Return the (X, Y) coordinate for the center point of the cell that contains the specified text.  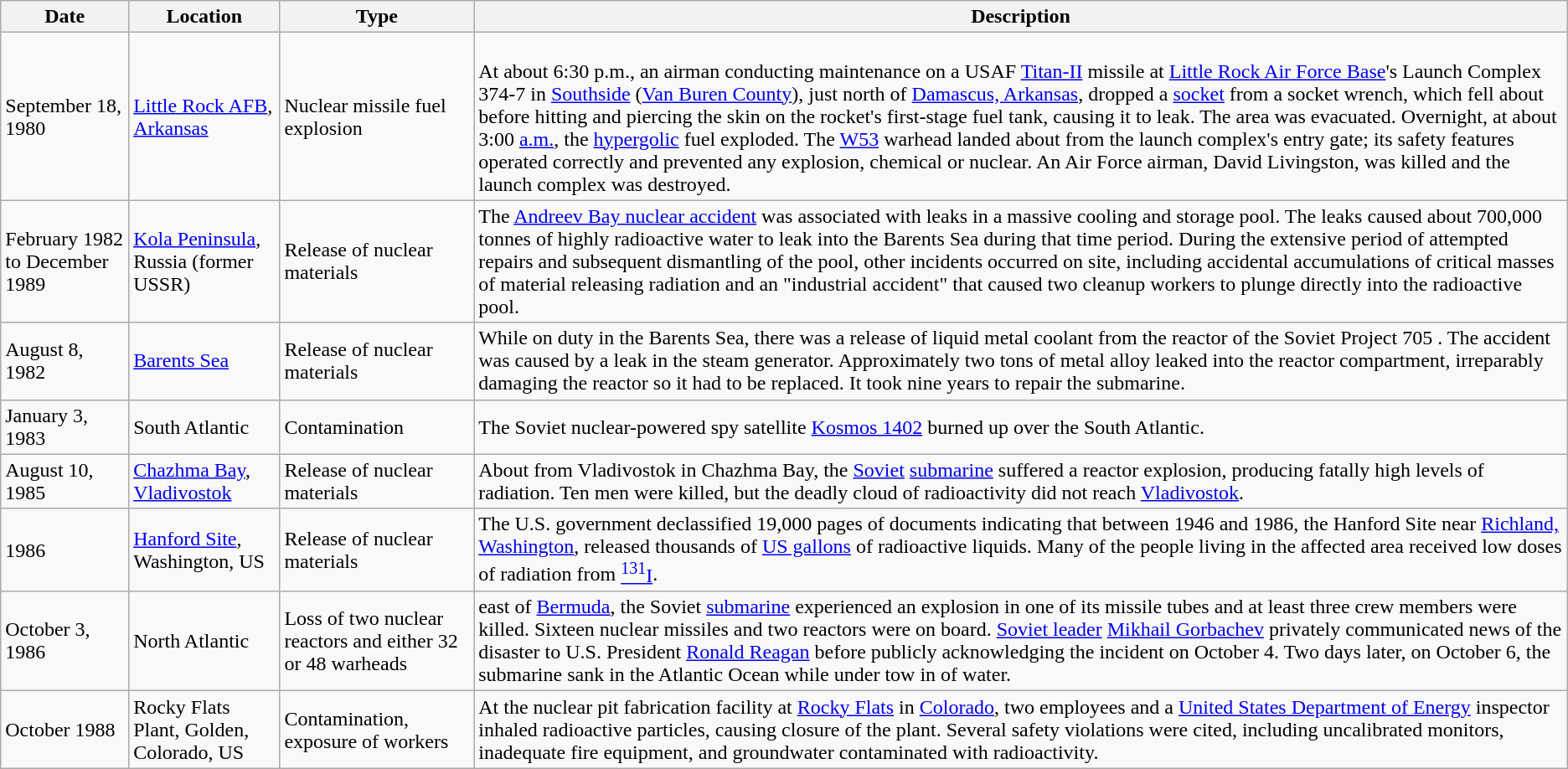
February 1982 to December 1989 (65, 261)
Barents Sea (204, 361)
Contamination, exposure of workers (377, 730)
Date (65, 17)
August 8, 1982 (65, 361)
October 3, 1986 (65, 642)
North Atlantic (204, 642)
South Atlantic (204, 427)
September 18, 1980 (65, 116)
Nuclear missile fuel explosion (377, 116)
January 3, 1983 (65, 427)
Location (204, 17)
August 10, 1985 (65, 481)
Kola Peninsula, Russia (former USSR) (204, 261)
Rocky Flats Plant, Golden, Colorado, US (204, 730)
Loss of two nuclear reactors and either 32 or 48 warheads (377, 642)
Type (377, 17)
The Soviet nuclear-powered spy satellite Kosmos 1402 burned up over the South Atlantic. (1021, 427)
1986 (65, 550)
Contamination (377, 427)
Description (1021, 17)
Chazhma Bay, Vladivostok (204, 481)
Little Rock AFB, Arkansas (204, 116)
Hanford Site, Washington, US (204, 550)
October 1988 (65, 730)
